Identify which cell holds the provided text, then report its [X, Y] central coordinate. 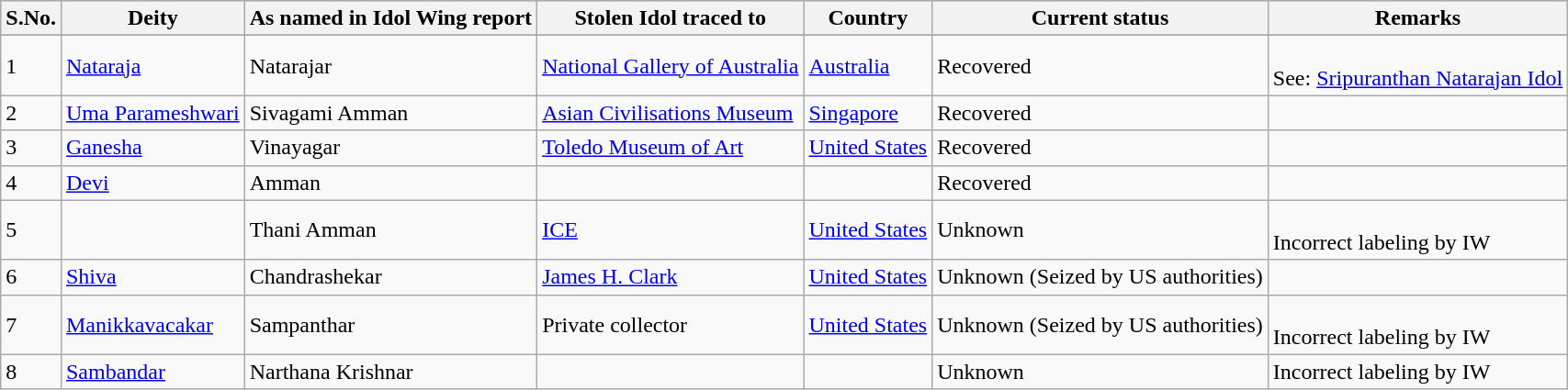
Asian Civilisations Museum [671, 113]
Vinayagar [390, 148]
1 [31, 66]
Manikkavacakar [152, 325]
8 [31, 372]
Country [868, 18]
5 [31, 229]
Nataraja [152, 66]
3 [31, 148]
Sampanthar [390, 325]
S.No. [31, 18]
Australia [868, 66]
Stolen Idol traced to [671, 18]
Toledo Museum of Art [671, 148]
Deity [152, 18]
Shiva [152, 277]
Current status [1100, 18]
Sambandar [152, 372]
Private collector [671, 325]
See: Sripuranthan Natarajan Idol [1417, 66]
Thani Amman [390, 229]
ICE [671, 229]
4 [31, 183]
Natarajar [390, 66]
As named in Idol Wing report [390, 18]
Sivagami Amman [390, 113]
Amman [390, 183]
James H. Clark [671, 277]
National Gallery of Australia [671, 66]
7 [31, 325]
Ganesha [152, 148]
6 [31, 277]
Narthana Krishnar [390, 372]
Devi [152, 183]
Uma Parameshwari [152, 113]
Remarks [1417, 18]
Chandrashekar [390, 277]
2 [31, 113]
Singapore [868, 113]
